Pinpoint the cell where the given text exists, returning its [X, Y] midpoint coordinate. 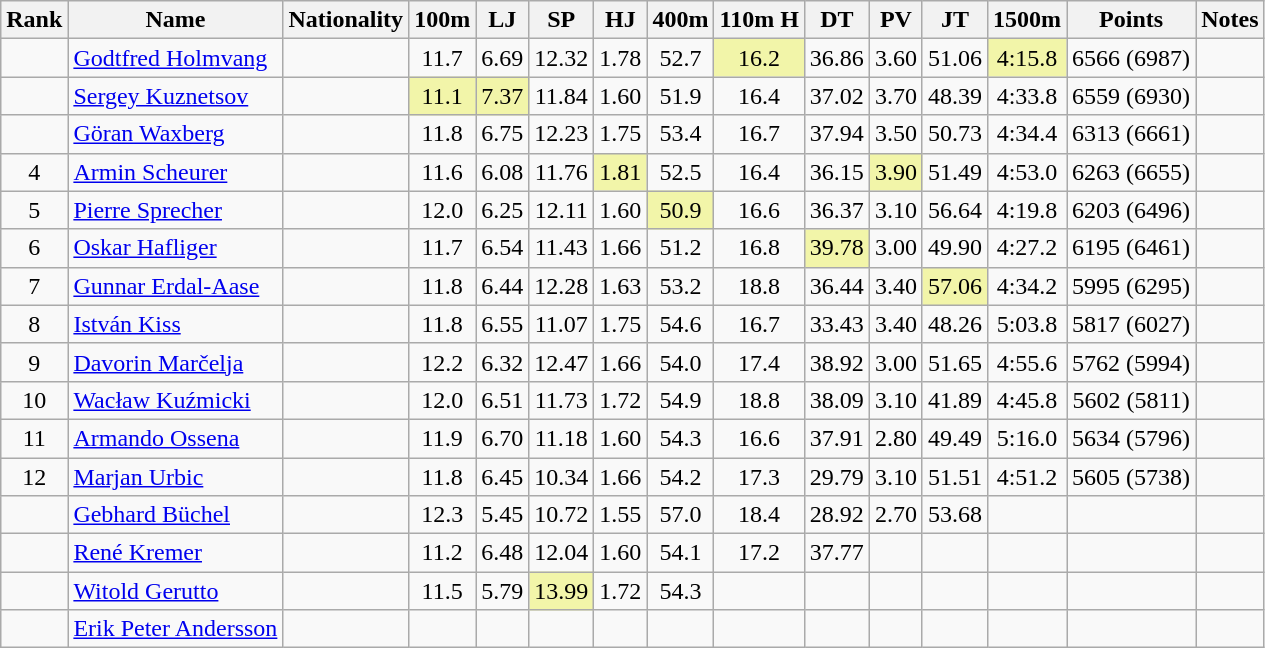
53.2 [680, 286]
Wacław Kuźmicki [176, 400]
11.76 [562, 172]
6313 (6661) [1132, 134]
3.60 [896, 58]
SP [562, 20]
4:15.8 [1028, 58]
5.79 [502, 591]
51.51 [954, 477]
100m [442, 20]
1.78 [620, 58]
50.73 [954, 134]
HJ [620, 20]
54.0 [680, 362]
Sergey Kuznetsov [176, 96]
7.37 [502, 96]
Gunnar Erdal-Aase [176, 286]
Notes [1230, 20]
6566 (6987) [1132, 58]
6.44 [502, 286]
36.37 [836, 210]
6.54 [502, 248]
53.68 [954, 515]
400m [680, 20]
18.4 [759, 515]
4:55.6 [1028, 362]
17.2 [759, 553]
51.2 [680, 248]
6.70 [502, 438]
6.45 [502, 477]
6.75 [502, 134]
6.69 [502, 58]
Armando Ossena [176, 438]
37.91 [836, 438]
6.48 [502, 553]
2.80 [896, 438]
Oskar Hafliger [176, 248]
4:51.2 [1028, 477]
36.86 [836, 58]
5:03.8 [1028, 324]
4:33.8 [1028, 96]
2.70 [896, 515]
49.49 [954, 438]
52.7 [680, 58]
50.9 [680, 210]
36.44 [836, 286]
1.55 [620, 515]
4:34.2 [1028, 286]
11.84 [562, 96]
1500m [1028, 20]
11.6 [442, 172]
6 [34, 248]
12.47 [562, 362]
12.28 [562, 286]
6203 (6496) [1132, 210]
8 [34, 324]
6263 (6655) [1132, 172]
51.49 [954, 172]
10 [34, 400]
51.65 [954, 362]
48.39 [954, 96]
JT [954, 20]
11 [34, 438]
110m H [759, 20]
16.2 [759, 58]
4:53.0 [1028, 172]
57.06 [954, 286]
3.70 [896, 96]
52.5 [680, 172]
Points [1132, 20]
29.79 [836, 477]
Godtfred Holmvang [176, 58]
Gebhard Büchel [176, 515]
4:19.8 [1028, 210]
5:16.0 [1028, 438]
DT [836, 20]
4 [34, 172]
48.26 [954, 324]
37.94 [836, 134]
11.1 [442, 96]
6.55 [502, 324]
12.11 [562, 210]
11.5 [442, 591]
11.43 [562, 248]
39.78 [836, 248]
6.25 [502, 210]
Rank [34, 20]
5 [34, 210]
12.3 [442, 515]
12.23 [562, 134]
10.72 [562, 515]
Name [176, 20]
5995 (6295) [1132, 286]
9 [34, 362]
4:45.8 [1028, 400]
12.32 [562, 58]
10.34 [562, 477]
57.0 [680, 515]
3.90 [896, 172]
Davorin Marčelja [176, 362]
16.8 [759, 248]
56.64 [954, 210]
René Kremer [176, 553]
3.50 [896, 134]
1.81 [620, 172]
5762 (5994) [1132, 362]
37.77 [836, 553]
41.89 [954, 400]
38.92 [836, 362]
4:34.4 [1028, 134]
51.9 [680, 96]
PV [896, 20]
4:27.2 [1028, 248]
5817 (6027) [1132, 324]
12.2 [442, 362]
5602 (5811) [1132, 400]
54.6 [680, 324]
36.15 [836, 172]
6195 (6461) [1132, 248]
11.2 [442, 553]
6.32 [502, 362]
5.45 [502, 515]
54.9 [680, 400]
54.2 [680, 477]
11.07 [562, 324]
37.02 [836, 96]
12 [34, 477]
51.06 [954, 58]
54.1 [680, 553]
5605 (5738) [1132, 477]
5634 (5796) [1132, 438]
6.08 [502, 172]
6.51 [502, 400]
Marjan Urbic [176, 477]
Göran Waxberg [176, 134]
12.04 [562, 553]
13.99 [562, 591]
49.90 [954, 248]
7 [34, 286]
LJ [502, 20]
11.73 [562, 400]
53.4 [680, 134]
Nationality [346, 20]
38.09 [836, 400]
17.4 [759, 362]
Armin Scheurer [176, 172]
Erik Peter Andersson [176, 629]
11.18 [562, 438]
Witold Gerutto [176, 591]
11.9 [442, 438]
17.3 [759, 477]
Pierre Sprecher [176, 210]
1.63 [620, 286]
33.43 [836, 324]
István Kiss [176, 324]
28.92 [836, 515]
6559 (6930) [1132, 96]
